Scan for the cell matching the given text and deliver its (x, y) coordinate at center. 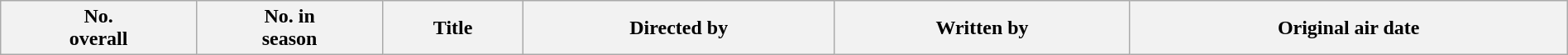
Written by (982, 28)
Title (453, 28)
No. inseason (289, 28)
Directed by (678, 28)
Original air date (1348, 28)
No.overall (99, 28)
